Return the [x, y] coordinate for the center point of the cell that contains the specified text.  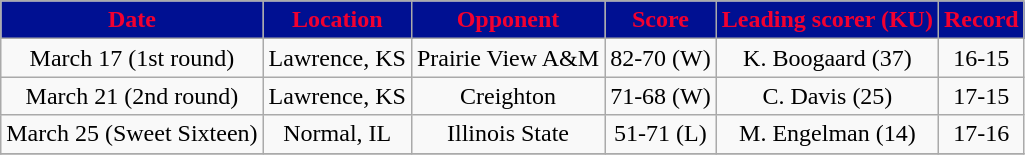
Date [132, 20]
Score [661, 20]
51-71 (L) [661, 134]
Normal, IL [337, 134]
17-15 [981, 96]
March 17 (1st round) [132, 58]
K. Boogaard (37) [827, 58]
17-16 [981, 134]
Creighton [508, 96]
March 21 (2nd round) [132, 96]
82-70 (W) [661, 58]
Record [981, 20]
Illinois State [508, 134]
16-15 [981, 58]
Prairie View A&M [508, 58]
March 25 (Sweet Sixteen) [132, 134]
M. Engelman (14) [827, 134]
Opponent [508, 20]
71-68 (W) [661, 96]
C. Davis (25) [827, 96]
Leading scorer (KU) [827, 20]
Location [337, 20]
